For the text-containing cell, return its midpoint in [x, y] coordinate format. 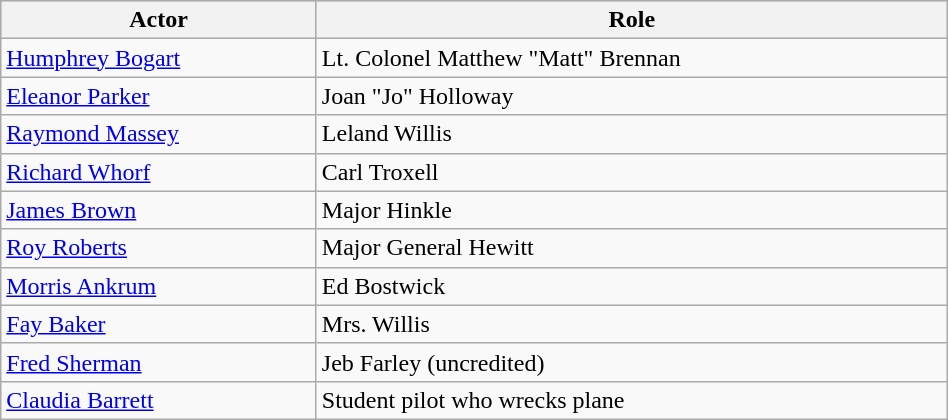
Major Hinkle [632, 210]
Ed Bostwick [632, 286]
Role [632, 20]
Student pilot who wrecks plane [632, 400]
Carl Troxell [632, 172]
Major General Hewitt [632, 248]
Jeb Farley (uncredited) [632, 362]
Fay Baker [159, 324]
Mrs. Willis [632, 324]
Leland Willis [632, 134]
Humphrey Bogart [159, 58]
Lt. Colonel Matthew "Matt" Brennan [632, 58]
Morris Ankrum [159, 286]
Joan "Jo" Holloway [632, 96]
Fred Sherman [159, 362]
Actor [159, 20]
James Brown [159, 210]
Roy Roberts [159, 248]
Raymond Massey [159, 134]
Claudia Barrett [159, 400]
Richard Whorf [159, 172]
Eleanor Parker [159, 96]
